Capture the cell that displays the provided text and extract its [X, Y] central coordinate. 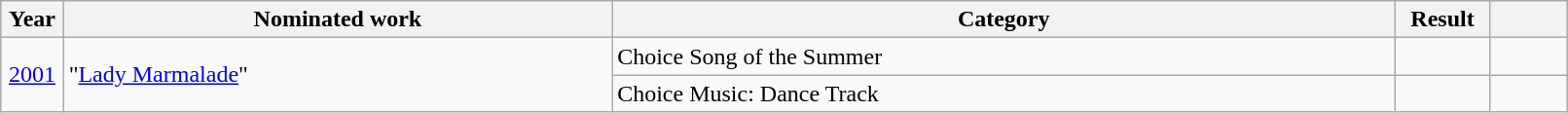
Choice Music: Dance Track [1004, 94]
"Lady Marmalade" [338, 75]
Category [1004, 19]
Year [32, 19]
Result [1442, 19]
Choice Song of the Summer [1004, 56]
2001 [32, 75]
Nominated work [338, 19]
